Provide the (x, y) coordinate of the cell's center where the given text is located.  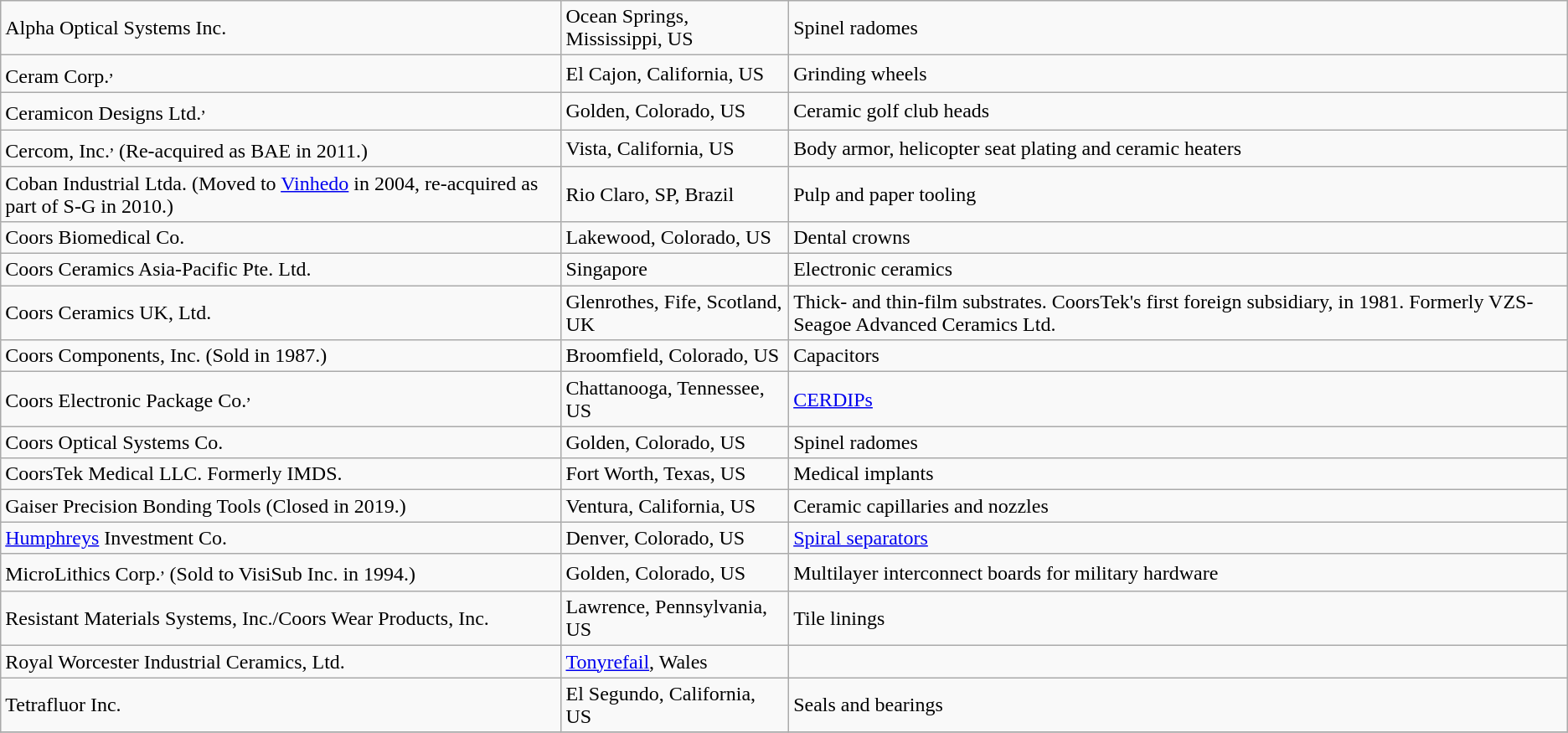
CoorsTek Medical LLC. Formerly IMDS. (281, 474)
Pulp and paper tooling (1179, 194)
Chattanooga, Tennessee, US (675, 399)
Coors Biomedical Co. (281, 238)
Multilayer interconnect boards for military hardware (1179, 573)
Lakewood, Colorado, US (675, 238)
Ceramicon Designs Ltd., (281, 111)
Ventura, California, US (675, 506)
Coors Ceramics UK, Ltd. (281, 313)
Thick- and thin-film substrates. CoorsTek's first foreign subsidiary, in 1981. Formerly VZS-Seagoe Advanced Ceramics Ltd. (1179, 313)
Ocean Springs, Mississippi, US (675, 28)
Coors Components, Inc. (Sold in 1987.) (281, 356)
Tetrafluor Inc. (281, 705)
Denver, Colorado, US (675, 538)
Medical implants (1179, 474)
Seals and bearings (1179, 705)
Rio Claro, SP, Brazil (675, 194)
Lawrence, Pennsylvania, US (675, 618)
Ceramic capillaries and nozzles (1179, 506)
El Segundo, California, US (675, 705)
Broomfield, Colorado, US (675, 356)
Grinding wheels (1179, 74)
Tile linings (1179, 618)
Coors Optical Systems Co. (281, 442)
Humphreys Investment Co. (281, 538)
Ceramic golf club heads (1179, 111)
CERDIPs (1179, 399)
Alpha Optical Systems Inc. (281, 28)
Ceram Corp., (281, 74)
Resistant Materials Systems, Inc./Coors Wear Products, Inc. (281, 618)
Electronic ceramics (1179, 270)
El Cajon, California, US (675, 74)
MicroLithics Corp., (Sold to VisiSub Inc. in 1994.) (281, 573)
Fort Worth, Texas, US (675, 474)
Vista, California, US (675, 149)
Spiral separators (1179, 538)
Cercom, Inc., (Re-acquired as BAE in 2011.) (281, 149)
Gaiser Precision Bonding Tools (Closed in 2019.) (281, 506)
Coors Ceramics Asia-Pacific Pte. Ltd. (281, 270)
Body armor, helicopter seat plating and ceramic heaters (1179, 149)
Tonyrefail, Wales (675, 662)
Capacitors (1179, 356)
Coban Industrial Ltda. (Moved to Vinhedo in 2004, re-acquired as part of S-G in 2010.) (281, 194)
Glenrothes, Fife, Scotland, UK (675, 313)
Dental crowns (1179, 238)
Coors Electronic Package Co., (281, 399)
Royal Worcester Industrial Ceramics, Ltd. (281, 662)
Singapore (675, 270)
